From the cell containing the given text, extract its center point as (X, Y) coordinate. 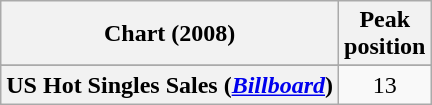
13 (385, 85)
Chart (2008) (170, 34)
Peakposition (385, 34)
US Hot Singles Sales (Billboard) (170, 85)
